From the cell containing the given text, extract its center point as [X, Y] coordinate. 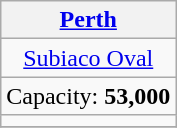
Capacity: 53,000 [88, 96]
Subiaco Oval [88, 58]
Perth [88, 20]
